Determine the (x, y) coordinate at the center of the cell enclosing the given text.  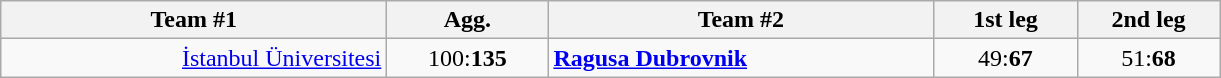
51:68 (1148, 58)
2nd leg (1148, 20)
Agg. (468, 20)
100:135 (468, 58)
Team #2 (741, 20)
49:67 (1006, 58)
Ragusa Dubrovnik (741, 58)
Team #1 (194, 20)
1st leg (1006, 20)
İstanbul Üniversitesi (194, 58)
